Locate the cell with the specified text and output its (x, y) center coordinate. 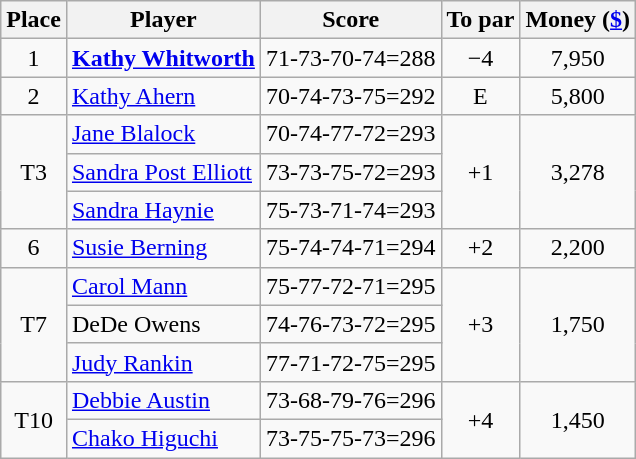
74-76-73-72=295 (350, 324)
Carol Mann (163, 286)
T10 (34, 419)
73-68-79-76=296 (350, 400)
+1 (480, 172)
Player (163, 20)
Sandra Post Elliott (163, 172)
Debbie Austin (163, 400)
73-73-75-72=293 (350, 172)
Sandra Haynie (163, 210)
70-74-73-75=292 (350, 96)
1 (34, 58)
Place (34, 20)
5,800 (578, 96)
−4 (480, 58)
2 (34, 96)
1,750 (578, 324)
75-73-71-74=293 (350, 210)
73-75-75-73=296 (350, 438)
Score (350, 20)
75-74-74-71=294 (350, 248)
E (480, 96)
70-74-77-72=293 (350, 134)
+3 (480, 324)
Money ($) (578, 20)
Chako Higuchi (163, 438)
Jane Blalock (163, 134)
DeDe Owens (163, 324)
7,950 (578, 58)
1,450 (578, 419)
T3 (34, 172)
71-73-70-74=288 (350, 58)
Kathy Whitworth (163, 58)
Judy Rankin (163, 362)
75-77-72-71=295 (350, 286)
+2 (480, 248)
Kathy Ahern (163, 96)
Susie Berning (163, 248)
3,278 (578, 172)
2,200 (578, 248)
77-71-72-75=295 (350, 362)
T7 (34, 324)
To par (480, 20)
+4 (480, 419)
6 (34, 248)
